Find where the given text appears and provide that cell's center as (x, y) coordinate. 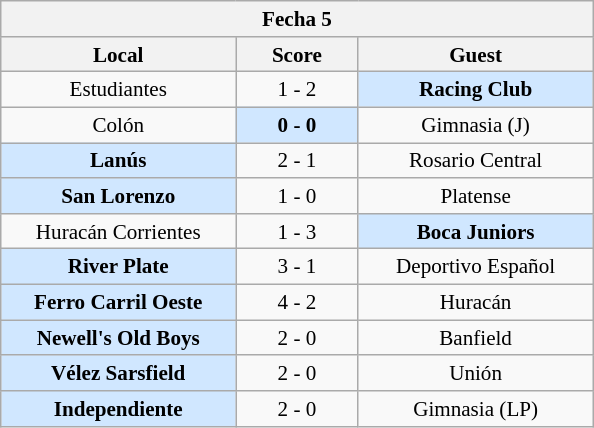
Local (118, 54)
Unión (476, 372)
0 - 0 (297, 124)
Boca Juniors (476, 230)
3 - 1 (297, 266)
Gimnasia (LP) (476, 408)
Vélez Sarsfield (118, 372)
Deportivo Español (476, 266)
Platense (476, 196)
1 - 2 (297, 90)
Fecha 5 (297, 18)
Colón (118, 124)
2 - 1 (297, 160)
San Lorenzo (118, 196)
1 - 0 (297, 196)
Ferro Carril Oeste (118, 302)
Huracán (476, 302)
Racing Club (476, 90)
4 - 2 (297, 302)
Rosario Central (476, 160)
Independiente (118, 408)
Newell's Old Boys (118, 338)
Huracán Corrientes (118, 230)
Score (297, 54)
Banfield (476, 338)
Estudiantes (118, 90)
Guest (476, 54)
1 - 3 (297, 230)
Gimnasia (J) (476, 124)
Lanús (118, 160)
River Plate (118, 266)
